Return the [X, Y] coordinate for the center point of the cell that contains the specified text.  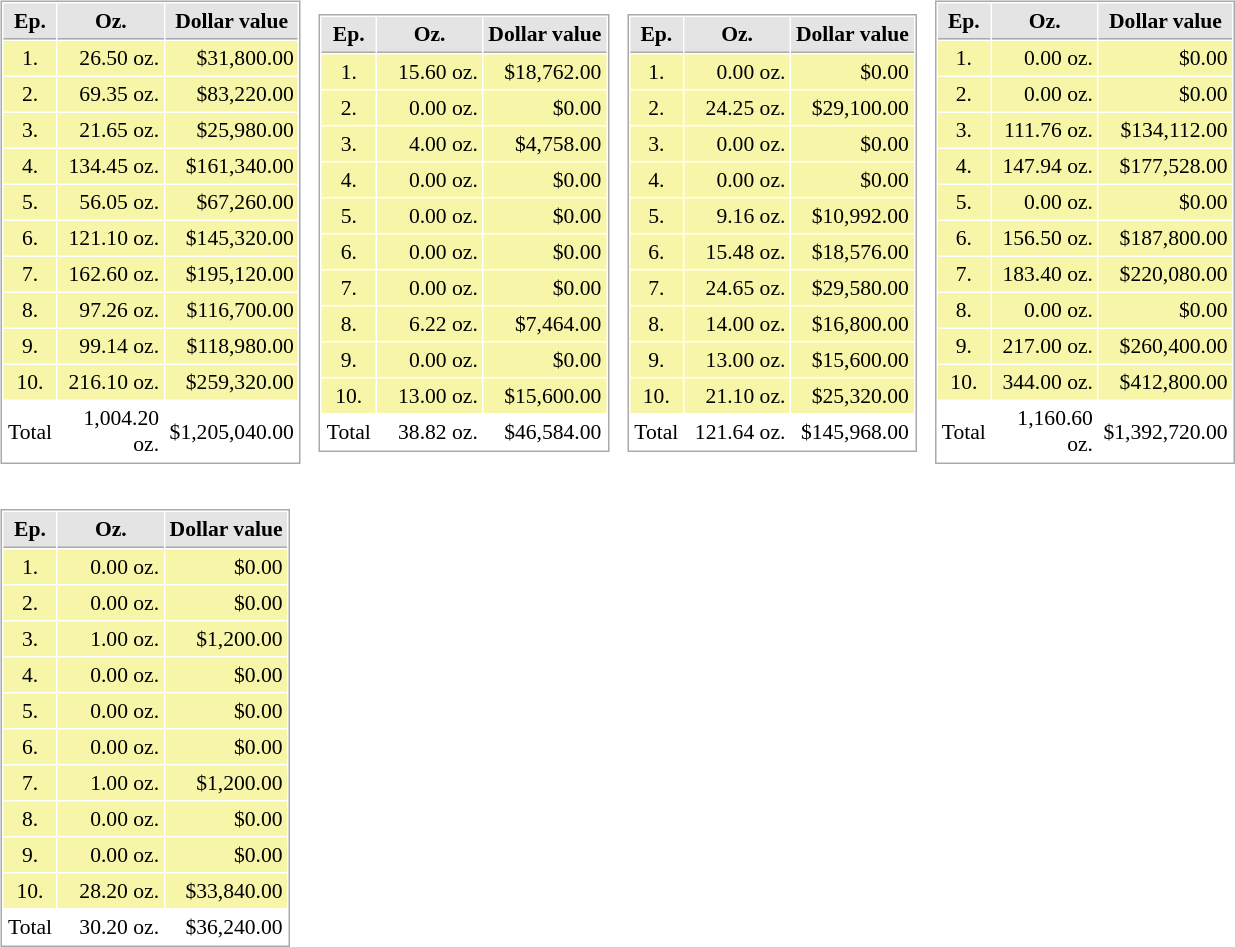
147.94 oz. [1045, 166]
$67,260.00 [232, 202]
$31,800.00 [232, 58]
$7,464.00 [545, 323]
56.05 oz. [111, 202]
$29,580.00 [852, 287]
$25,320.00 [852, 395]
$18,576.00 [852, 251]
28.20 oz. [111, 891]
21.65 oz. [111, 130]
121.10 oz. [111, 238]
121.64 oz. [737, 431]
$18,762.00 [545, 71]
$33,840.00 [226, 891]
134.45 oz. [111, 166]
$220,080.00 [1166, 274]
$46,584.00 [545, 431]
4.00 oz. [430, 143]
9.16 oz. [737, 215]
$118,980.00 [232, 346]
162.60 oz. [111, 274]
21.10 oz. [737, 395]
$145,968.00 [852, 431]
$83,220.00 [232, 94]
217.00 oz. [1045, 346]
$116,700.00 [232, 310]
156.50 oz. [1045, 238]
38.82 oz. [430, 431]
$412,800.00 [1166, 382]
$1,392,720.00 [1166, 431]
183.40 oz. [1045, 274]
$25,980.00 [232, 130]
$4,758.00 [545, 143]
1,004.20 oz. [111, 431]
$260,400.00 [1166, 346]
6.22 oz. [430, 323]
26.50 oz. [111, 58]
216.10 oz. [111, 382]
1,160.60 oz. [1045, 431]
69.35 oz. [111, 94]
$195,120.00 [232, 274]
99.14 oz. [111, 346]
$10,992.00 [852, 215]
97.26 oz. [111, 310]
$16,800.00 [852, 323]
$161,340.00 [232, 166]
111.76 oz. [1045, 130]
$259,320.00 [232, 382]
$187,800.00 [1166, 238]
30.20 oz. [111, 927]
$1,205,040.00 [232, 431]
$177,528.00 [1166, 166]
$36,240.00 [226, 927]
344.00 oz. [1045, 382]
24.25 oz. [737, 107]
$134,112.00 [1166, 130]
15.48 oz. [737, 251]
$29,100.00 [852, 107]
14.00 oz. [737, 323]
$145,320.00 [232, 238]
24.65 oz. [737, 287]
15.60 oz. [430, 71]
